Search for the cell housing the specified text and yield its (x, y) center coordinate. 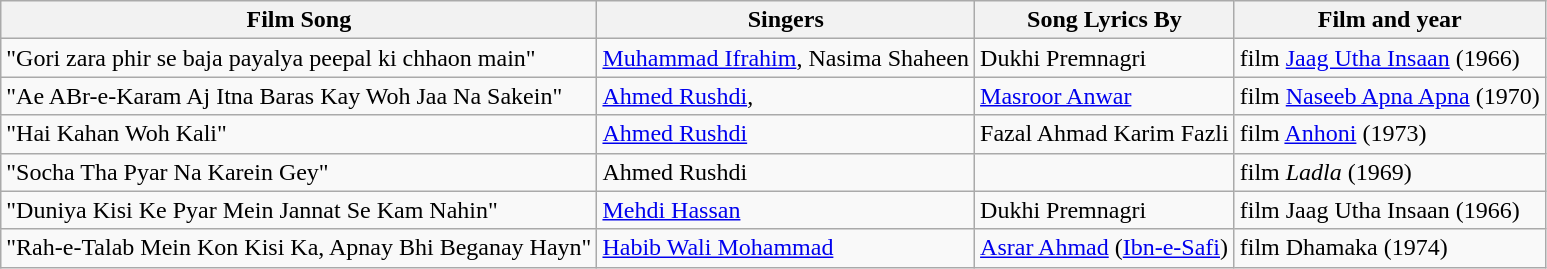
film Naseeb Apna Apna (1970) (1390, 96)
film Dhamaka (1974) (1390, 248)
Film and year (1390, 20)
"Ae ABr-e-Karam Aj Itna Baras Kay Woh Jaa Na Sakein" (299, 96)
Asrar Ahmad (Ibn-e-Safi) (1105, 248)
"Hai Kahan Woh Kali" (299, 134)
"Duniya Kisi Ke Pyar Mein Jannat Se Kam Nahin" (299, 210)
film Anhoni (1973) (1390, 134)
Song Lyrics By (1105, 20)
Muhammad Ifrahim, Nasima Shaheen (786, 58)
"Socha Tha Pyar Na Karein Gey" (299, 172)
Film Song (299, 20)
film Ladla (1969) (1390, 172)
Masroor Anwar (1105, 96)
Singers (786, 20)
Mehdi Hassan (786, 210)
Ahmed Rushdi, (786, 96)
"Gori zara phir se baja payalya peepal ki chhaon main" (299, 58)
"Rah-e-Talab Mein Kon Kisi Ka, Apnay Bhi Beganay Hayn" (299, 248)
Fazal Ahmad Karim Fazli (1105, 134)
Habib Wali Mohammad (786, 248)
